Output the [x, y] coordinate of the center of the cell containing the given text.  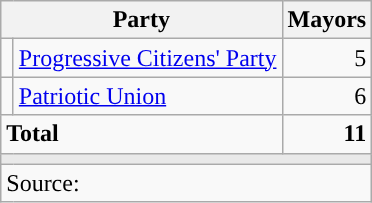
Source: [186, 183]
6 [327, 96]
5 [327, 58]
Patriotic Union [148, 96]
Progressive Citizens' Party [148, 58]
Total [142, 134]
11 [327, 134]
Mayors [327, 20]
Party [142, 20]
